Provide the (x, y) coordinate of the cell's center where the given text is located.  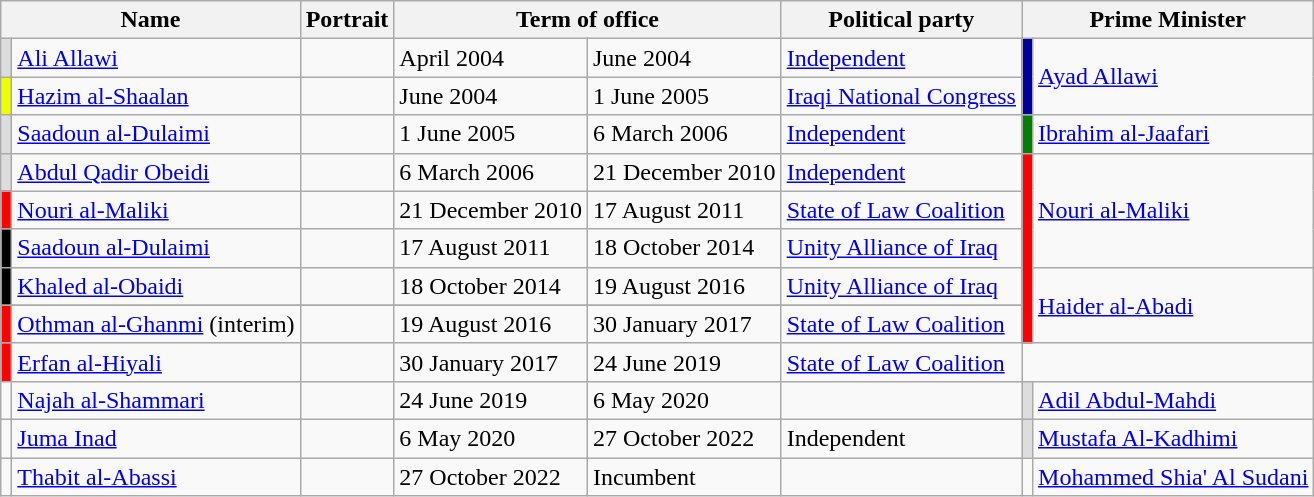
Erfan al-Hiyali (156, 362)
Portrait (347, 20)
Ayad Allawi (1174, 77)
Iraqi National Congress (901, 96)
Haider al-Abadi (1174, 305)
Political party (901, 20)
Najah al-Shammari (156, 400)
Mohammed Shia' Al Sudani (1174, 477)
Mustafa Al-Kadhimi (1174, 438)
Othman al-Ghanmi (interim) (156, 324)
Adil Abdul-Mahdi (1174, 400)
Hazim al-Shaalan (156, 96)
Thabit al-Abassi (156, 477)
Name (150, 20)
Incumbent (684, 477)
Term of office (588, 20)
Prime Minister (1168, 20)
Abdul Qadir Obeidi (156, 172)
Khaled al-Obaidi (156, 286)
Juma Inad (156, 438)
Ali Allawi (156, 58)
Ibrahim al-Jaafari (1174, 134)
April 2004 (491, 58)
